Find where the given text appears and provide that cell's center as (x, y) coordinate. 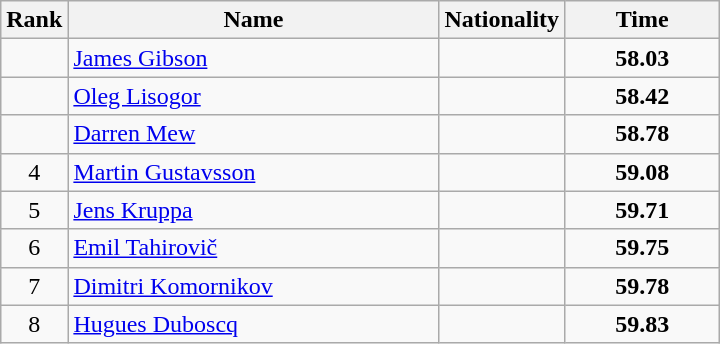
6 (34, 248)
58.03 (642, 58)
8 (34, 324)
Oleg Lisogor (254, 96)
Nationality (502, 20)
59.75 (642, 248)
58.78 (642, 134)
5 (34, 210)
Rank (34, 20)
4 (34, 172)
Time (642, 20)
58.42 (642, 96)
7 (34, 286)
Emil Tahirovič (254, 248)
Darren Mew (254, 134)
59.78 (642, 286)
59.83 (642, 324)
Hugues Duboscq (254, 324)
Jens Kruppa (254, 210)
James Gibson (254, 58)
Dimitri Komornikov (254, 286)
Martin Gustavsson (254, 172)
59.71 (642, 210)
Name (254, 20)
59.08 (642, 172)
